Detect which cell encompasses the target text, then output its [x, y] center coordinate. 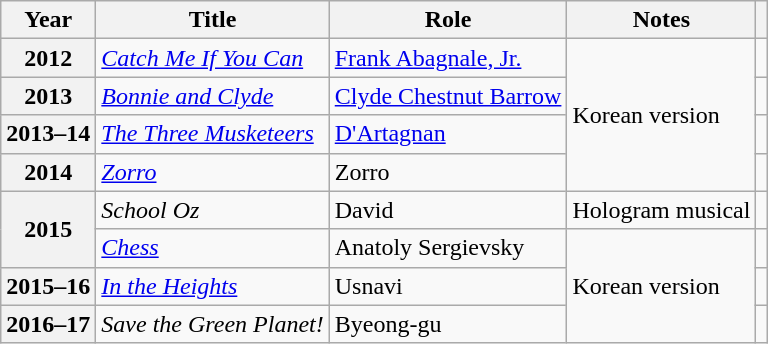
Frank Abagnale, Jr. [448, 58]
2014 [48, 172]
Bonnie and Clyde [212, 96]
2012 [48, 58]
Notes [662, 20]
2015 [48, 229]
D'Artagnan [448, 134]
Clyde Chestnut Barrow [448, 96]
School Oz [212, 210]
Save the Green Planet! [212, 324]
Year [48, 20]
Title [212, 20]
Usnavi [448, 286]
Chess [212, 248]
Anatoly Sergievsky [448, 248]
2013–14 [48, 134]
Role [448, 20]
Catch Me If You Can [212, 58]
In the Heights [212, 286]
The Three Musketeers [212, 134]
Hologram musical [662, 210]
2016–17 [48, 324]
David [448, 210]
2013 [48, 96]
2015–16 [48, 286]
Byeong-gu [448, 324]
